Search for the cell housing the specified text and yield its [x, y] center coordinate. 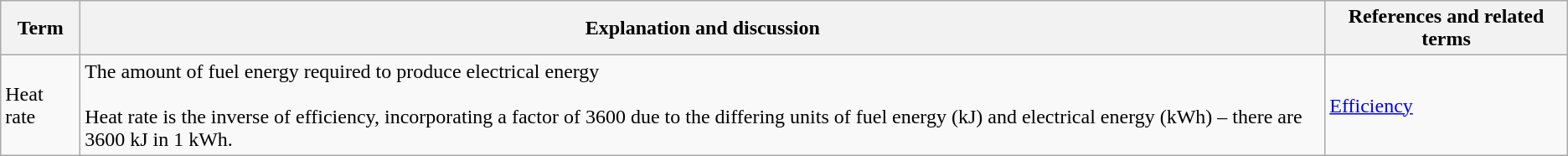
Efficiency [1446, 106]
References and related terms [1446, 29]
Heat rate [40, 106]
Term [40, 29]
Explanation and discussion [703, 29]
